Determine the (X, Y) coordinate at the center of the cell enclosing the given text.  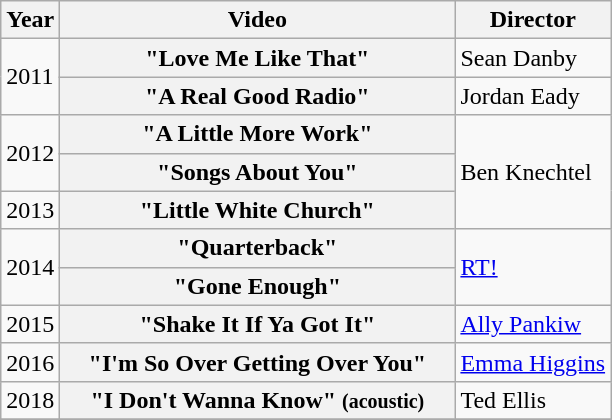
Jordan Eady (533, 96)
"Little White Church" (258, 210)
2011 (30, 77)
2013 (30, 210)
2012 (30, 153)
Ted Ellis (533, 400)
"I Don't Wanna Know" (acoustic) (258, 400)
Ally Pankiw (533, 324)
"Shake It If Ya Got It" (258, 324)
RT! (533, 267)
"I'm So Over Getting Over You" (258, 362)
"A Real Good Radio" (258, 96)
2018 (30, 400)
2016 (30, 362)
"Love Me Like That" (258, 58)
"Songs About You" (258, 172)
"A Little More Work" (258, 134)
2015 (30, 324)
Director (533, 20)
Year (30, 20)
"Gone Enough" (258, 286)
"Quarterback" (258, 248)
Video (258, 20)
2014 (30, 267)
Emma Higgins (533, 362)
Sean Danby (533, 58)
Ben Knechtel (533, 172)
